Scan for the cell matching the given text and deliver its (x, y) coordinate at center. 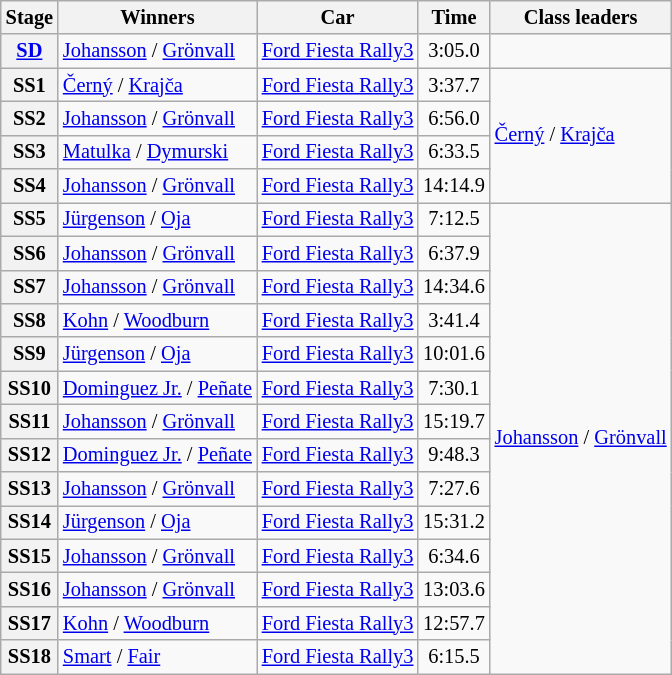
Time (454, 17)
SS13 (30, 489)
Matulka / Dymurski (158, 152)
SS3 (30, 152)
14:14.9 (454, 186)
14:34.6 (454, 287)
SS14 (30, 522)
15:19.7 (454, 421)
10:01.6 (454, 354)
6:15.5 (454, 657)
SS5 (30, 219)
SS17 (30, 623)
SS12 (30, 455)
SS16 (30, 589)
SS7 (30, 287)
12:57.7 (454, 623)
3:41.4 (454, 320)
6:34.6 (454, 556)
13:03.6 (454, 589)
SS1 (30, 85)
SS11 (30, 421)
6:33.5 (454, 152)
SS8 (30, 320)
SS4 (30, 186)
Car (338, 17)
SS9 (30, 354)
Stage (30, 17)
6:56.0 (454, 118)
9:48.3 (454, 455)
7:27.6 (454, 489)
Smart / Fair (158, 657)
SS10 (30, 388)
SS2 (30, 118)
SS15 (30, 556)
15:31.2 (454, 522)
3:37.7 (454, 85)
SD (30, 51)
Winners (158, 17)
7:30.1 (454, 388)
SS6 (30, 253)
7:12.5 (454, 219)
3:05.0 (454, 51)
Class leaders (581, 17)
SS18 (30, 657)
6:37.9 (454, 253)
